For the text-containing cell, return its midpoint in [x, y] coordinate format. 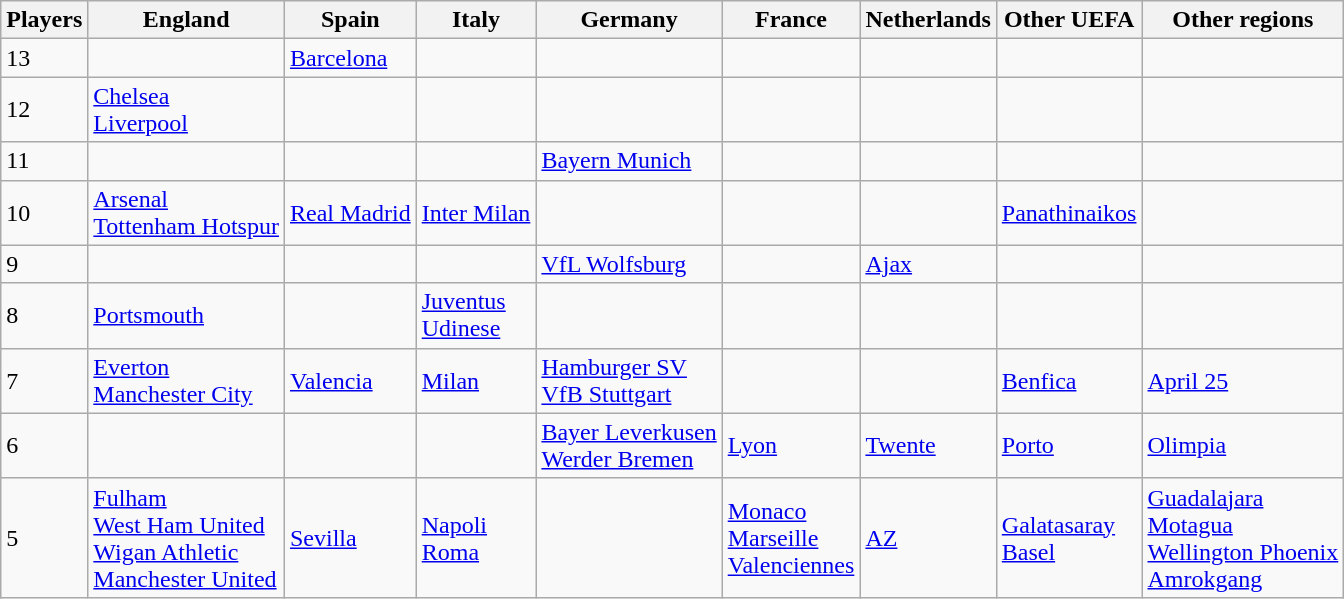
Germany [629, 20]
EvertonManchester City [186, 380]
Guadalajara Motagua Wellington Phoenix Amrokgang [1243, 538]
ChelseaLiverpool [186, 110]
France [791, 20]
Inter Milan [476, 212]
JuventusUdinese [476, 316]
Galatasaray Basel [1069, 538]
Other regions [1243, 20]
Bayer LeverkusenWerder Bremen [629, 446]
6 [44, 446]
April 25 [1243, 380]
5 [44, 538]
10 [44, 212]
Porto [1069, 446]
9 [44, 264]
Ajax [928, 264]
England [186, 20]
AZ [928, 538]
VfL Wolfsburg [629, 264]
Players [44, 20]
Valencia [350, 380]
ArsenalTottenham Hotspur [186, 212]
Spain [350, 20]
Bayern Munich [629, 161]
Other UEFA [1069, 20]
Olimpia [1243, 446]
NapoliRoma [476, 538]
MonacoMarseilleValenciennes [791, 538]
7 [44, 380]
Lyon [791, 446]
Barcelona [350, 58]
Italy [476, 20]
12 [44, 110]
Hamburger SVVfB Stuttgart [629, 380]
Twente [928, 446]
Netherlands [928, 20]
Benfica [1069, 380]
Panathinaikos [1069, 212]
Sevilla [350, 538]
11 [44, 161]
Real Madrid [350, 212]
Milan [476, 380]
8 [44, 316]
Portsmouth [186, 316]
FulhamWest Ham UnitedWigan AthleticManchester United [186, 538]
13 [44, 58]
